Return the [x, y] coordinate for the center point of the cell that contains the specified text.  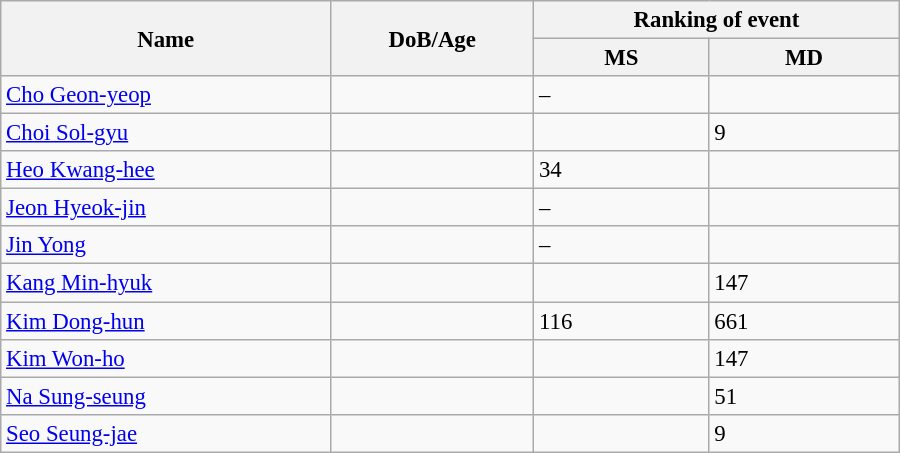
116 [622, 321]
661 [804, 321]
DoB/Age [432, 38]
34 [622, 170]
Choi Sol-gyu [166, 133]
51 [804, 396]
Name [166, 38]
Kim Won-ho [166, 358]
Na Sung-seung [166, 396]
MS [622, 58]
Kim Dong-hun [166, 321]
Jin Yong [166, 245]
Seo Seung-jae [166, 433]
Ranking of event [717, 20]
Cho Geon-yeop [166, 95]
Jeon Hyeok-jin [166, 208]
MD [804, 58]
Heo Kwang-hee [166, 170]
Kang Min-hyuk [166, 283]
